For the text-containing cell, return its midpoint in [x, y] coordinate format. 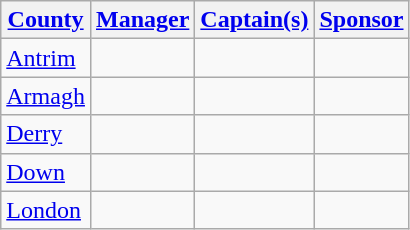
Antrim [46, 58]
London [46, 210]
Sponsor [362, 20]
Captain(s) [254, 20]
Derry [46, 134]
Down [46, 172]
Armagh [46, 96]
Manager [142, 20]
County [46, 20]
